Identify which cell holds the provided text, then report its [x, y] central coordinate. 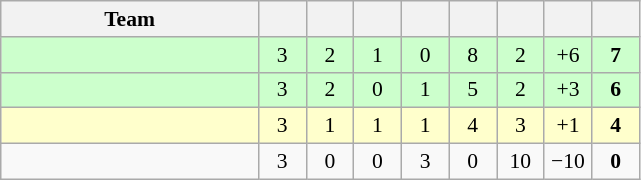
10 [520, 162]
+3 [568, 90]
+1 [568, 126]
6 [616, 90]
8 [473, 55]
−10 [568, 162]
+6 [568, 55]
7 [616, 55]
Team [130, 19]
5 [473, 90]
